Search for the cell housing the specified text and yield its (X, Y) center coordinate. 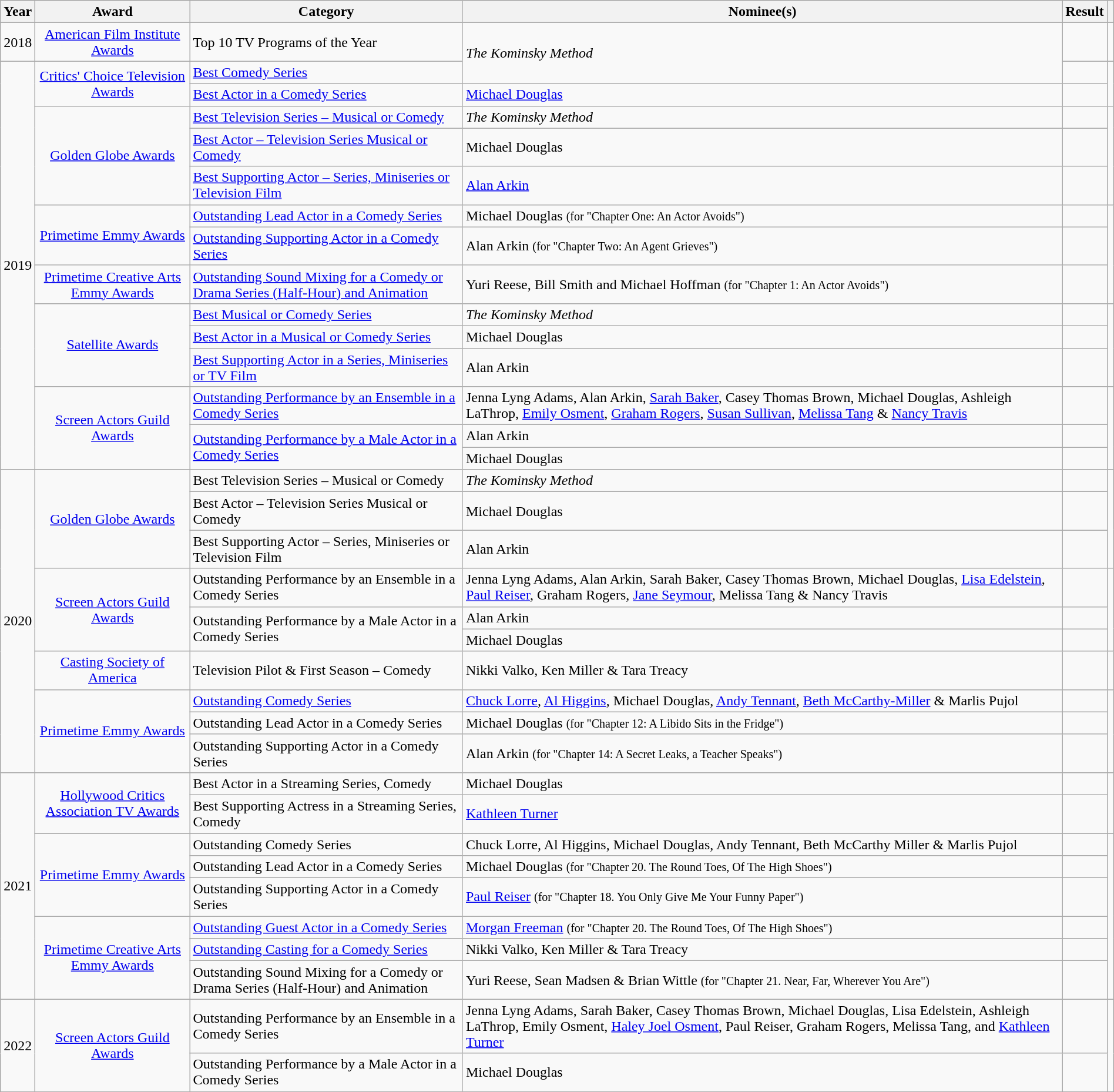
Kathleen Turner (762, 813)
Best Supporting Actor in a Series, Miniseries or TV Film (327, 367)
Television Pilot & First Season – Comedy (327, 670)
Michael Douglas (for "Chapter 12: A Libido Sits in the Fridge") (762, 723)
2019 (18, 266)
2018 (18, 42)
Year (18, 12)
Chuck Lorre, Al Higgins, Michael Douglas, Andy Tennant, Beth McCarthy Miller & Marlis Pujol (762, 845)
Result (1085, 12)
Best Musical or Comedy Series (327, 314)
Yuri Reese, Bill Smith and Michael Hoffman (for "Chapter 1: An Actor Avoids") (762, 284)
Chuck Lorre, Al Higgins, Michael Douglas, Andy Tennant, Beth McCarthy-Miller & Marlis Pujol (762, 701)
Michael Douglas (for "Chapter One: An Actor Avoids") (762, 216)
Michael Douglas (for "Chapter 20. The Round Toes, Of The High Shoes") (762, 867)
Yuri Reese, Sean Madsen & Brian Wittle (for "Chapter 21. Near, Far, Wherever You Are") (762, 980)
Top 10 TV Programs of the Year (327, 42)
2020 (18, 621)
Best Actor in a Comedy Series (327, 95)
Category (327, 12)
Best Actor in a Streaming Series, Comedy (327, 783)
Award (113, 12)
Casting Society of America (113, 670)
2022 (18, 1045)
Paul Reiser (for "Chapter 18. You Only Give Me Your Funny Paper") (762, 897)
Alan Arkin (for "Chapter 14: A Secret Leaks, a Teacher Speaks") (762, 753)
Satellite Awards (113, 344)
Morgan Freeman (for "Chapter 20. The Round Toes, Of The High Shoes") (762, 927)
Critics' Choice Television Awards (113, 83)
Hollywood Critics Association TV Awards (113, 803)
Alan Arkin (for "Chapter Two: An Agent Grieves") (762, 246)
Best Comedy Series (327, 72)
Outstanding Guest Actor in a Comedy Series (327, 927)
2021 (18, 886)
Best Supporting Actress in a Streaming Series, Comedy (327, 813)
Outstanding Casting for a Comedy Series (327, 950)
American Film Institute Awards (113, 42)
Nominee(s) (762, 12)
Best Actor in a Musical or Comedy Series (327, 337)
